Identify which cell holds the provided text, then report its (X, Y) central coordinate. 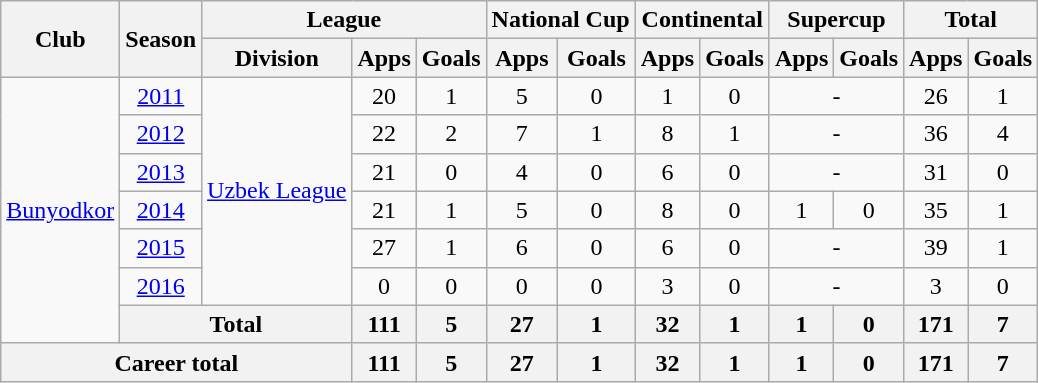
Division (277, 58)
2 (451, 134)
Uzbek League (277, 191)
Career total (176, 362)
2014 (161, 210)
2015 (161, 248)
Supercup (836, 20)
2011 (161, 96)
35 (936, 210)
2016 (161, 286)
39 (936, 248)
31 (936, 172)
20 (384, 96)
Season (161, 39)
Club (60, 39)
26 (936, 96)
League (344, 20)
National Cup (560, 20)
2013 (161, 172)
36 (936, 134)
2012 (161, 134)
Bunyodkor (60, 210)
Continental (702, 20)
22 (384, 134)
